Return (X, Y) of the center of cell containing provided text 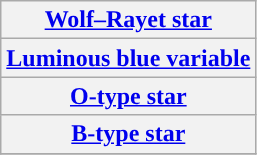
Wolf–Rayet star (128, 20)
B-type star (128, 134)
O-type star (128, 96)
Luminous blue variable (128, 58)
